Find where the given text appears and provide that cell's center as (X, Y) coordinate. 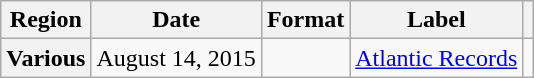
August 14, 2015 (176, 58)
Format (305, 20)
Date (176, 20)
Label (436, 20)
Region (46, 20)
Atlantic Records (436, 58)
Various (46, 58)
